Return the [x, y] coordinate for the center point of the cell that contains the specified text.  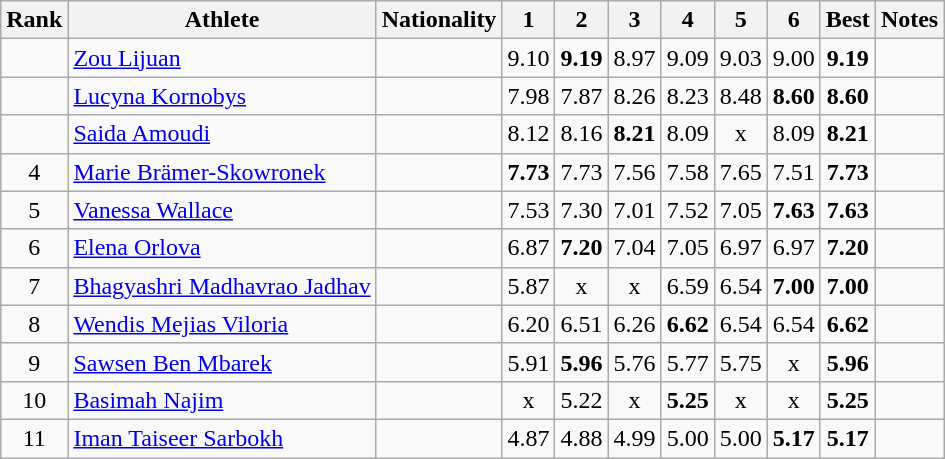
3 [634, 20]
6.51 [582, 324]
11 [34, 438]
6.26 [634, 324]
7.51 [794, 172]
Basimah Najim [222, 400]
8 [34, 324]
9.10 [528, 58]
5.77 [688, 362]
10 [34, 400]
Athlete [222, 20]
Notes [909, 20]
8.97 [634, 58]
4.87 [528, 438]
Zou Lijuan [222, 58]
9.03 [740, 58]
7.01 [634, 210]
7.04 [634, 248]
9 [34, 362]
Vanessa Wallace [222, 210]
Elena Orlova [222, 248]
7.52 [688, 210]
7.87 [582, 96]
Bhagyashri Madhavrao Jadhav [222, 286]
Best [848, 20]
Marie Brämer-Skowronek [222, 172]
7.56 [634, 172]
Wendis Mejias Viloria [222, 324]
5.76 [634, 362]
8.12 [528, 134]
5.87 [528, 286]
8.16 [582, 134]
6.87 [528, 248]
4.99 [634, 438]
Lucyna Kornobys [222, 96]
5.75 [740, 362]
7.53 [528, 210]
Sawsen Ben Mbarek [222, 362]
7.65 [740, 172]
7.58 [688, 172]
7.30 [582, 210]
Nationality [439, 20]
Saida Amoudi [222, 134]
9.00 [794, 58]
7.98 [528, 96]
Rank [34, 20]
5.22 [582, 400]
2 [582, 20]
Iman Taiseer Sarbokh [222, 438]
4.88 [582, 438]
6.20 [528, 324]
8.26 [634, 96]
8.48 [740, 96]
7 [34, 286]
6.59 [688, 286]
9.09 [688, 58]
1 [528, 20]
8.23 [688, 96]
5.91 [528, 362]
